For the text-containing cell, return its midpoint in [X, Y] coordinate format. 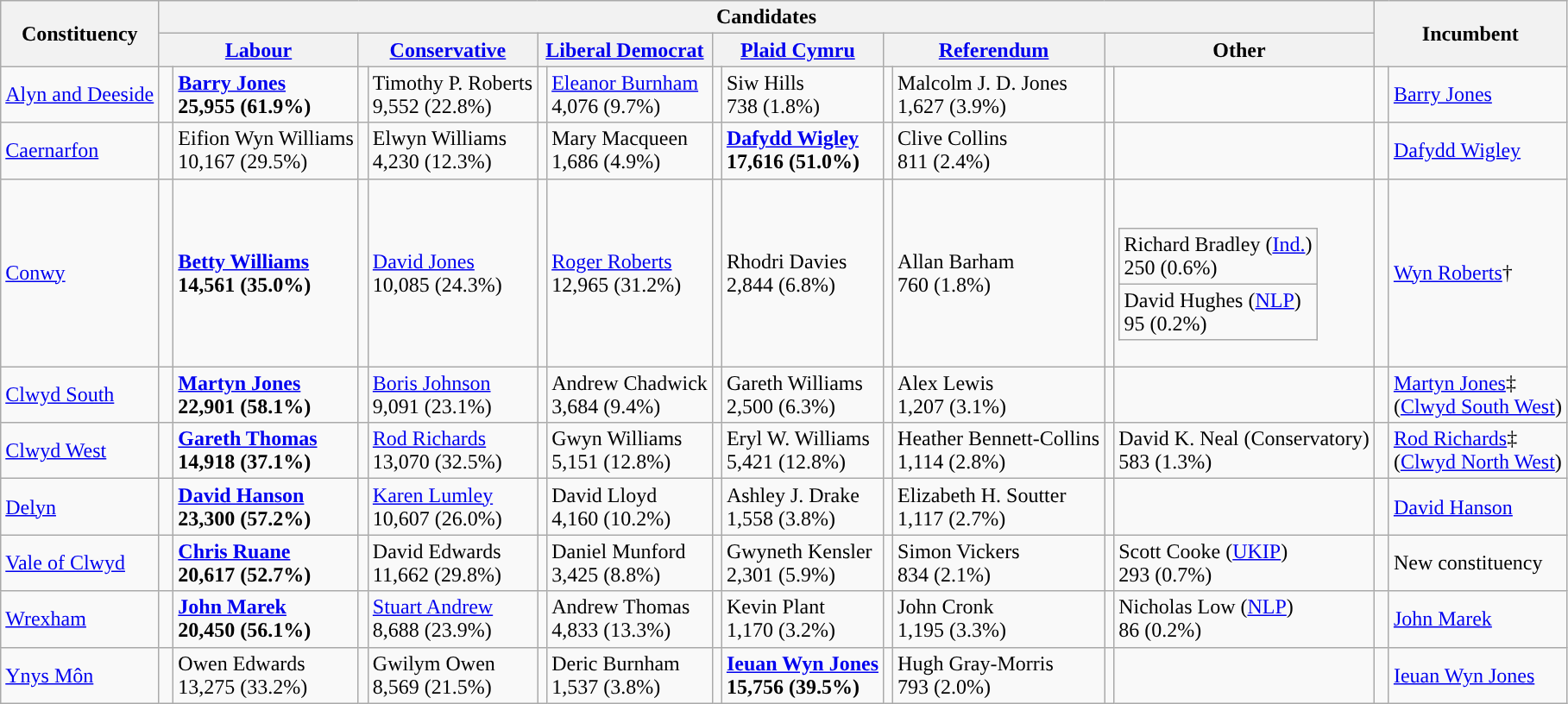
Elwyn Williams4,230 (12.3%) [452, 150]
Heather Bennett-Collins1,114 (2.8%) [999, 450]
Constituency [79, 34]
Simon Vickers834 (2.1%) [999, 563]
Barry Jones [1477, 95]
Caernarfon [79, 150]
Boris Johnson9,091 (23.1%) [452, 395]
Chris Ruane20,617 (52.7%) [266, 563]
Other [1239, 50]
Liberal Democrat [625, 50]
Karen Lumley10,607 (26.0%) [452, 507]
Dafydd Wigley17,616 (51.0%) [803, 150]
Ynys Môn [79, 675]
Alex Lewis1,207 (3.1%) [999, 395]
Gwyneth Kensler2,301 (5.9%) [803, 563]
Ashley J. Drake1,558 (3.8%) [803, 507]
John Marek [1477, 619]
Gareth Thomas14,918 (37.1%) [266, 450]
Deric Burnham1,537 (3.8%) [630, 675]
Plaid Cymru [797, 50]
Malcolm J. D. Jones1,627 (3.9%) [999, 95]
Dafydd Wigley [1477, 150]
Martyn Jones‡(Clwyd South West) [1477, 395]
David Edwards11,662 (29.8%) [452, 563]
Rod Richards13,070 (32.5%) [452, 450]
Clwyd West [79, 450]
Conservative [447, 50]
David Jones10,085 (24.3%) [452, 273]
Gwilym Owen8,569 (21.5%) [452, 675]
Wyn Roberts† [1477, 273]
Rod Richards‡(Clwyd North West) [1477, 450]
Mary Macqueen1,686 (4.9%) [630, 150]
David Lloyd4,160 (10.2%) [630, 507]
Betty Williams14,561 (35.0%) [266, 273]
Eryl W. Williams5,421 (12.8%) [803, 450]
Hugh Gray-Morris793 (2.0%) [999, 675]
Gareth Williams2,500 (6.3%) [803, 395]
David Hanson23,300 (57.2%) [266, 507]
Scott Cooke (UKIP)293 (0.7%) [1244, 563]
John Marek20,450 (56.1%) [266, 619]
Andrew Thomas4,833 (13.3%) [630, 619]
David Hughes (NLP)95 (0.2%) [1219, 312]
Eleanor Burnham4,076 (9.7%) [630, 95]
Martyn Jones22,901 (58.1%) [266, 395]
New constituency [1477, 563]
Conwy [79, 273]
Allan Barham760 (1.8%) [999, 273]
Barry Jones25,955 (61.9%) [266, 95]
David Hanson [1477, 507]
Elizabeth H. Soutter1,117 (2.7%) [999, 507]
Clive Collins811 (2.4%) [999, 150]
Richard Bradley (Ind.)250 (0.6%) [1219, 255]
Owen Edwards13,275 (33.2%) [266, 675]
Nicholas Low (NLP)86 (0.2%) [1244, 619]
Clwyd South [79, 395]
Eifion Wyn Williams10,167 (29.5%) [266, 150]
Incumbent [1470, 34]
Delyn [79, 507]
Timothy P. Roberts9,552 (22.8%) [452, 95]
Referendum [994, 50]
Rhodri Davies2,844 (6.8%) [803, 273]
David K. Neal (Conservatory)583 (1.3%) [1244, 450]
Stuart Andrew8,688 (23.9%) [452, 619]
Kevin Plant1,170 (3.2%) [803, 619]
Ieuan Wyn Jones [1477, 675]
Ieuan Wyn Jones15,756 (39.5%) [803, 675]
Vale of Clwyd [79, 563]
Richard Bradley (Ind.)250 (0.6%) David Hughes (NLP)95 (0.2%) [1244, 273]
Alyn and Deeside [79, 95]
John Cronk1,195 (3.3%) [999, 619]
Labour [259, 50]
Andrew Chadwick3,684 (9.4%) [630, 395]
Roger Roberts12,965 (31.2%) [630, 273]
Wrexham [79, 619]
Gwyn Williams5,151 (12.8%) [630, 450]
Candidates [766, 17]
Daniel Munford3,425 (8.8%) [630, 563]
Siw Hills738 (1.8%) [803, 95]
